Extract the (X, Y) coordinate from the center of the cell holding the provided text.  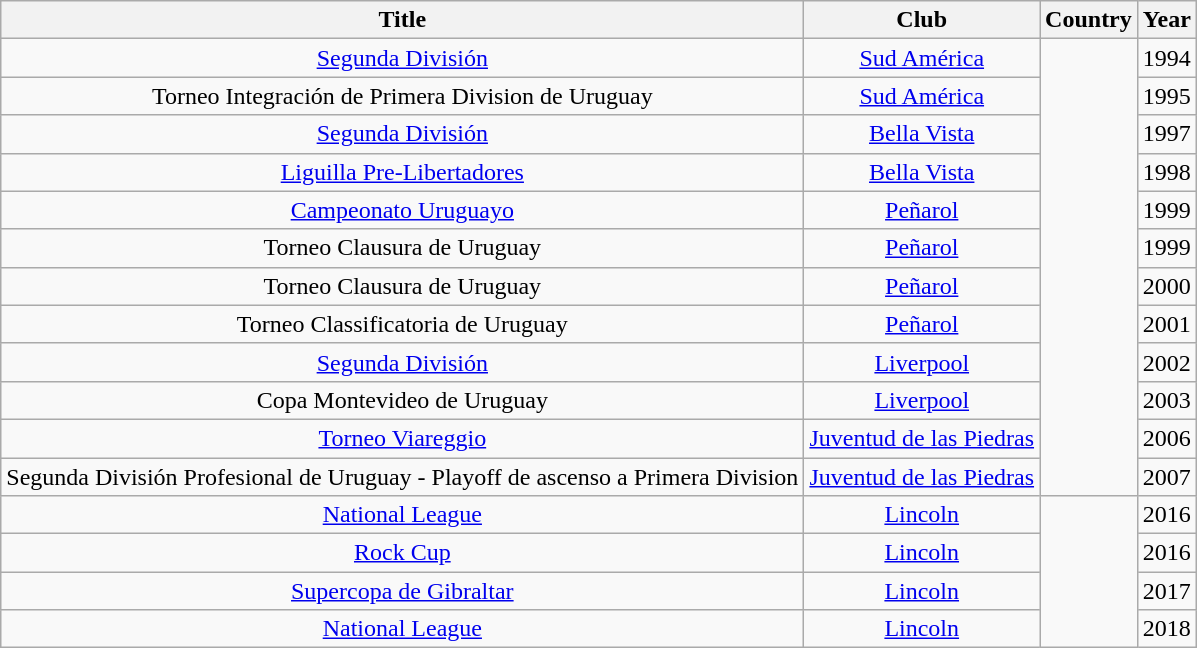
1994 (1166, 58)
2017 (1166, 591)
Supercopa de Gibraltar (402, 591)
Year (1166, 20)
1995 (1166, 96)
Torneo Integración de Primera Division de Uruguay (402, 96)
2007 (1166, 477)
2018 (1166, 629)
2006 (1166, 438)
2002 (1166, 362)
2000 (1166, 286)
1997 (1166, 134)
Rock Cup (402, 553)
Country (1089, 20)
Copa Montevideo de Uruguay (402, 400)
1998 (1166, 172)
Torneo Viareggio (402, 438)
Segunda División Profesional de Uruguay - Playoff de ascenso a Primera Division (402, 477)
Club (922, 20)
Title (402, 20)
Campeonato Uruguayo (402, 210)
2001 (1166, 324)
Liguilla Pre-Libertadores (402, 172)
2003 (1166, 400)
Torneo Classificatoria de Uruguay (402, 324)
